Find where the given text appears and provide that cell's center as [X, Y] coordinate. 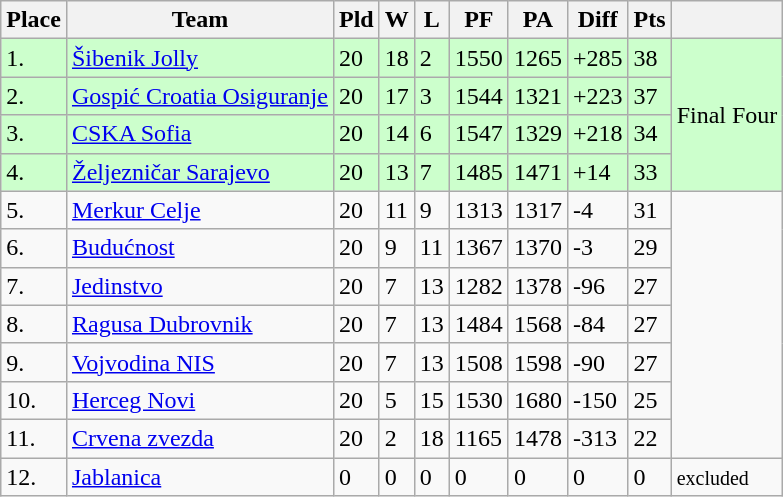
Final Four [727, 115]
-96 [598, 286]
+223 [598, 96]
Jedinstvo [200, 286]
7. [34, 286]
6 [432, 134]
33 [650, 172]
17 [396, 96]
Pts [650, 20]
1680 [538, 400]
-150 [598, 400]
12. [34, 477]
Merkur Celje [200, 210]
Jablanica [200, 477]
11. [34, 438]
22 [650, 438]
+218 [598, 134]
1568 [538, 324]
CSKA Sofia [200, 134]
1317 [538, 210]
Diff [598, 20]
-3 [598, 248]
1508 [478, 362]
1378 [538, 286]
5 [396, 400]
8. [34, 324]
2. [34, 96]
+285 [598, 58]
Budućnost [200, 248]
-84 [598, 324]
Gospić Croatia Osiguranje [200, 96]
1484 [478, 324]
Crvena zvezda [200, 438]
25 [650, 400]
1282 [478, 286]
1367 [478, 248]
Team [200, 20]
PA [538, 20]
38 [650, 58]
1265 [538, 58]
15 [432, 400]
W [396, 20]
excluded [727, 477]
Ragusa Dubrovnik [200, 324]
Herceg Novi [200, 400]
1598 [538, 362]
1. [34, 58]
-4 [598, 210]
14 [396, 134]
29 [650, 248]
1370 [538, 248]
1544 [478, 96]
1485 [478, 172]
9. [34, 362]
3. [34, 134]
-90 [598, 362]
1547 [478, 134]
Vojvodina NIS [200, 362]
1530 [478, 400]
4. [34, 172]
1321 [538, 96]
1313 [478, 210]
-313 [598, 438]
L [432, 20]
1165 [478, 438]
Pld [356, 20]
+14 [598, 172]
Željezničar Sarajevo [200, 172]
31 [650, 210]
3 [432, 96]
1550 [478, 58]
10. [34, 400]
1471 [538, 172]
1478 [538, 438]
1329 [538, 134]
PF [478, 20]
6. [34, 248]
5. [34, 210]
Place [34, 20]
34 [650, 134]
37 [650, 96]
Šibenik Jolly [200, 58]
